Pinpoint the cell where the given text exists, returning its [X, Y] midpoint coordinate. 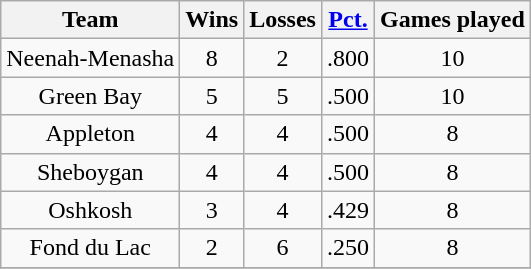
Neenah-Menasha [90, 58]
Sheboygan [90, 172]
.800 [348, 58]
Oshkosh [90, 210]
.429 [348, 210]
Wins [212, 20]
Losses [283, 20]
6 [283, 248]
.250 [348, 248]
Fond du Lac [90, 248]
Green Bay [90, 96]
Games played [453, 20]
Team [90, 20]
Pct. [348, 20]
Appleton [90, 134]
3 [212, 210]
